Pinpoint the cell where the given text exists, returning its [x, y] midpoint coordinate. 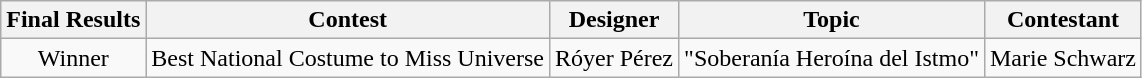
Topic [832, 20]
Final Results [74, 20]
Marie Schwarz [1062, 58]
"Soberanía Heroína del Istmo" [832, 58]
Winner [74, 58]
Best National Costume to Miss Universe [348, 58]
Contestant [1062, 20]
Róyer Pérez [614, 58]
Designer [614, 20]
Contest [348, 20]
